Provide the (X, Y) coordinate of the cell's center where the given text is located.  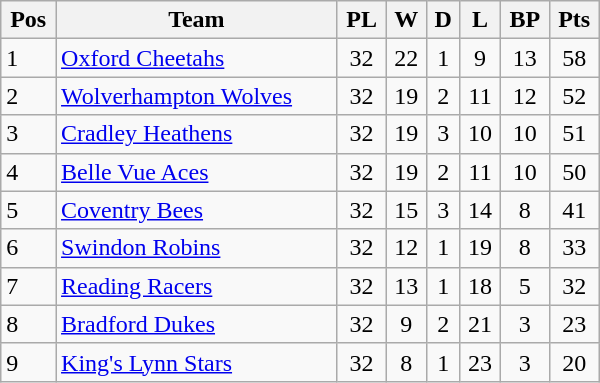
Belle Vue Aces (197, 172)
Cradley Heathens (197, 134)
Bradford Dukes (197, 324)
18 (480, 286)
Reading Racers (197, 286)
Pos (28, 20)
6 (28, 248)
58 (574, 58)
7 (28, 286)
20 (574, 362)
52 (574, 96)
41 (574, 210)
Swindon Robins (197, 248)
L (480, 20)
King's Lynn Stars (197, 362)
W (406, 20)
PL (362, 20)
Oxford Cheetahs (197, 58)
33 (574, 248)
21 (480, 324)
D (444, 20)
Pts (574, 20)
4 (28, 172)
BP (526, 20)
51 (574, 134)
Wolverhampton Wolves (197, 96)
22 (406, 58)
50 (574, 172)
15 (406, 210)
14 (480, 210)
Coventry Bees (197, 210)
Team (197, 20)
